Find where the given text appears and provide that cell's center as (X, Y) coordinate. 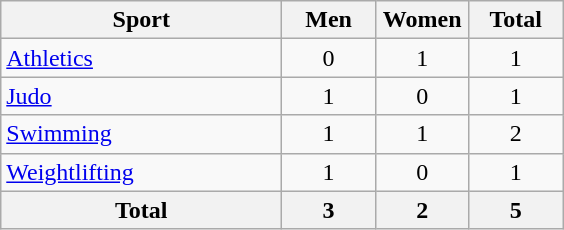
Swimming (142, 134)
3 (329, 210)
Women (422, 20)
Judo (142, 96)
Weightlifting (142, 172)
Sport (142, 20)
Athletics (142, 58)
Men (329, 20)
5 (516, 210)
